Pinpoint the cell where the given text exists, returning its (X, Y) midpoint coordinate. 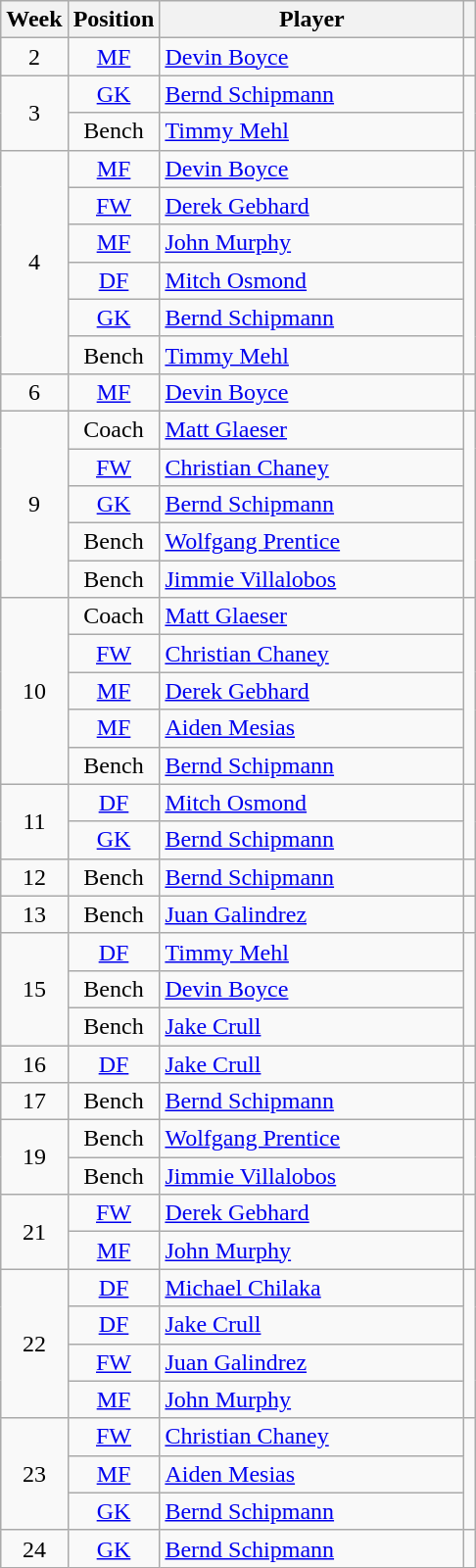
23 (34, 1474)
Week (34, 20)
21 (34, 1232)
19 (34, 1157)
Position (114, 20)
16 (34, 1063)
4 (34, 262)
12 (34, 877)
3 (34, 113)
Player (311, 20)
22 (34, 1344)
Michael Chilaka (311, 1288)
24 (34, 1548)
10 (34, 691)
11 (34, 821)
6 (34, 392)
13 (34, 914)
17 (34, 1102)
2 (34, 57)
9 (34, 504)
15 (34, 989)
